For the text-containing cell, return its midpoint in (X, Y) coordinate format. 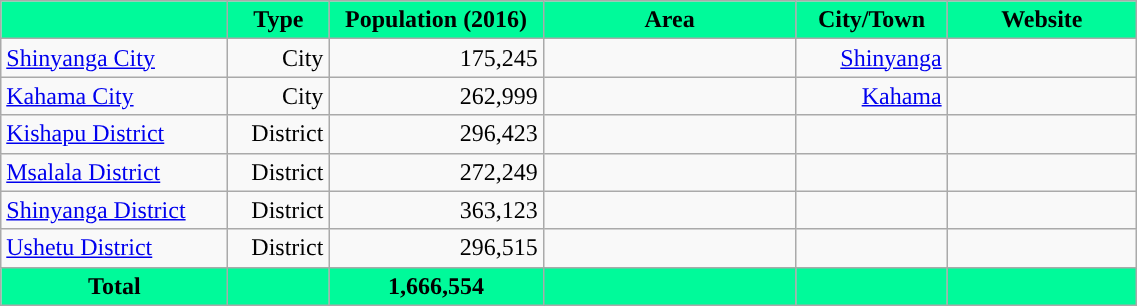
Type (278, 20)
272,249 (436, 172)
296,423 (436, 134)
Population (2016) (436, 20)
363,123 (436, 210)
Shinyanga (872, 58)
1,666,554 (436, 286)
Shinyanga City (114, 58)
Ushetu District (114, 248)
Kishapu District (114, 134)
Kahama (872, 96)
Website (1042, 20)
262,999 (436, 96)
Total (114, 286)
Shinyanga District (114, 210)
296,515 (436, 248)
City/Town (872, 20)
Msalala District (114, 172)
Area (669, 20)
175,245 (436, 58)
Kahama City (114, 96)
